Determine the (X, Y) coordinate at the center of the cell enclosing the given text.  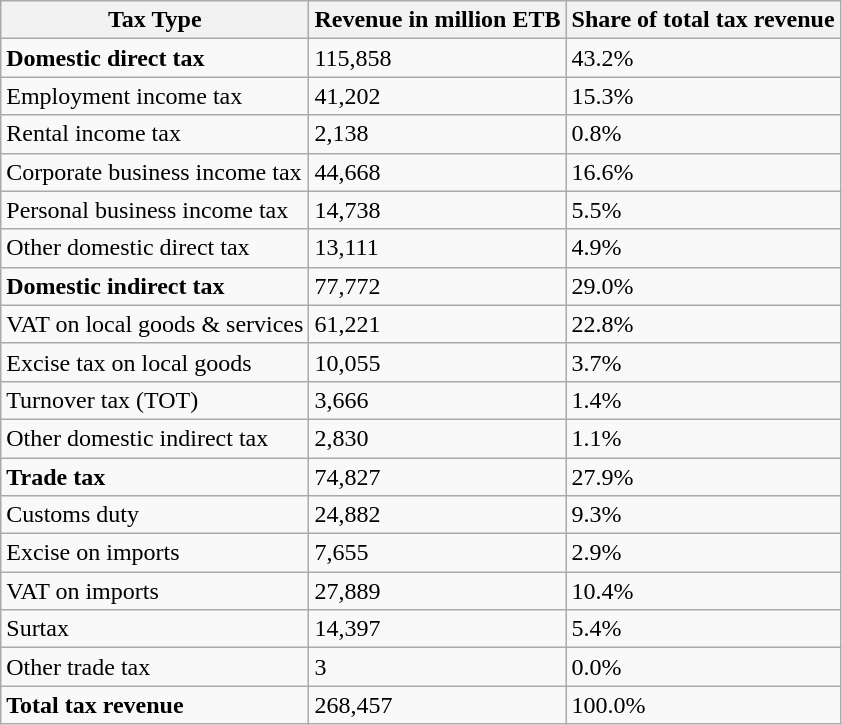
Customs duty (155, 515)
Domestic indirect tax (155, 286)
Excise on imports (155, 553)
100.0% (703, 705)
14,738 (438, 210)
29.0% (703, 286)
Turnover tax (TOT) (155, 400)
VAT on imports (155, 591)
1.4% (703, 400)
16.6% (703, 172)
VAT on local goods & services (155, 324)
Corporate business income tax (155, 172)
2,138 (438, 134)
61,221 (438, 324)
3 (438, 667)
27.9% (703, 477)
15.3% (703, 96)
Revenue in million ETB (438, 20)
Domestic direct tax (155, 58)
9.3% (703, 515)
27,889 (438, 591)
5.5% (703, 210)
44,668 (438, 172)
43.2% (703, 58)
Rental income tax (155, 134)
Other domestic direct tax (155, 248)
Personal business income tax (155, 210)
Other domestic indirect tax (155, 438)
Surtax (155, 629)
74,827 (438, 477)
5.4% (703, 629)
2.9% (703, 553)
77,772 (438, 286)
13,111 (438, 248)
Excise tax on local goods (155, 362)
0.0% (703, 667)
41,202 (438, 96)
10,055 (438, 362)
1.1% (703, 438)
Other trade tax (155, 667)
3,666 (438, 400)
Tax Type (155, 20)
14,397 (438, 629)
2,830 (438, 438)
10.4% (703, 591)
Employment income tax (155, 96)
Trade tax (155, 477)
7,655 (438, 553)
4.9% (703, 248)
22.8% (703, 324)
24,882 (438, 515)
3.7% (703, 362)
Total tax revenue (155, 705)
115,858 (438, 58)
268,457 (438, 705)
Share of total tax revenue (703, 20)
0.8% (703, 134)
